Identify which cell holds the provided text, then report its (X, Y) central coordinate. 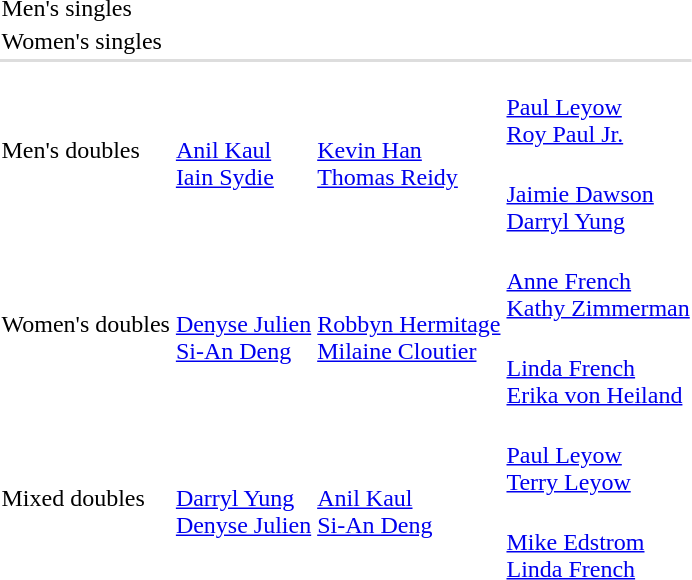
Denyse JulienSi-An Deng (243, 324)
Women's singles (86, 41)
Linda FrenchErika von Heiland (598, 368)
Jaimie DawsonDarryl Yung (598, 194)
Men's doubles (86, 150)
Anil KaulIain Sydie (243, 150)
Robbyn HermitageMilaine Cloutier (409, 324)
Paul LeyowRoy Paul Jr. (598, 107)
Women's doubles (86, 324)
Paul LeyowTerry Leyow (598, 455)
Anne FrenchKathy Zimmerman (598, 281)
Kevin HanThomas Reidy (409, 150)
